Identify which cell holds the provided text, then report its (x, y) central coordinate. 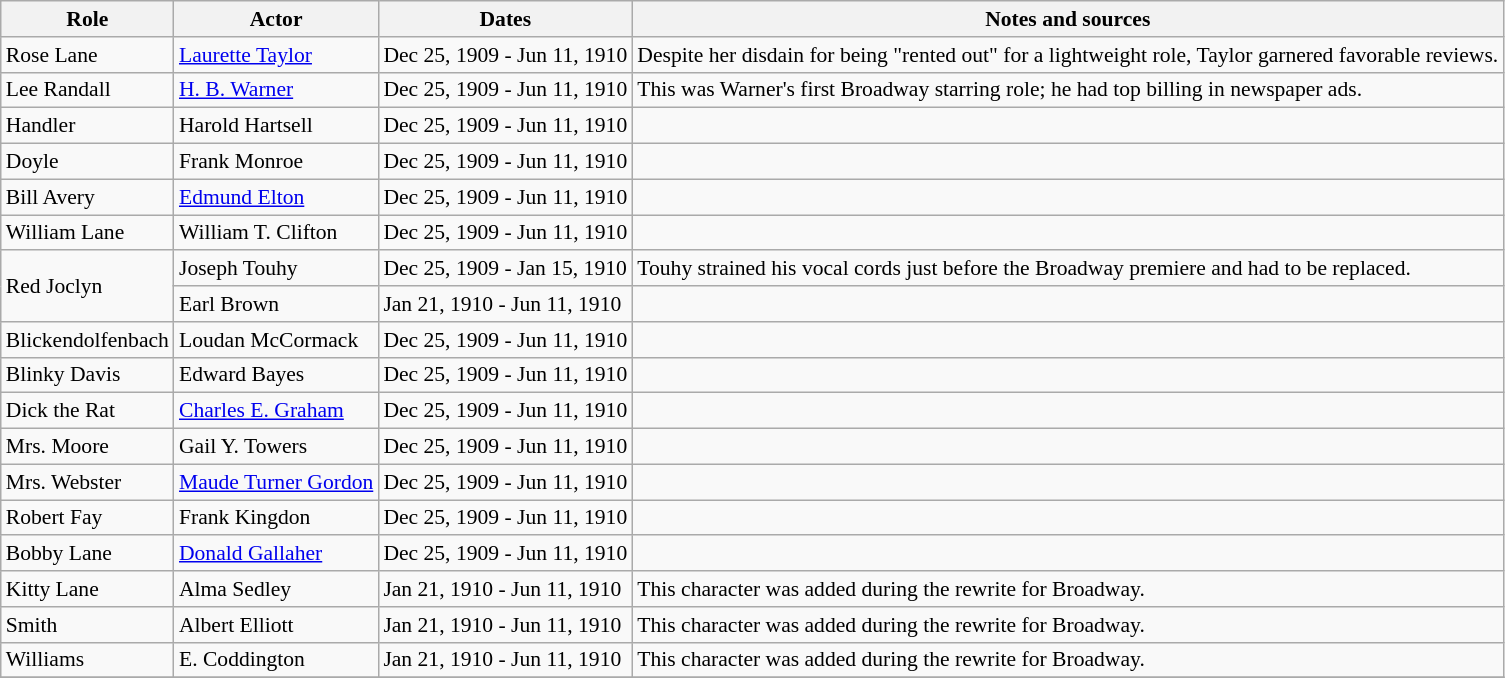
Notes and sources (1068, 19)
This was Warner's first Broadway starring role; he had top billing in newspaper ads. (1068, 90)
Charles E. Graham (276, 411)
Blickendolfenbach (88, 340)
Loudan McCormack (276, 340)
E. Coddington (276, 660)
Albert Elliott (276, 625)
Rose Lane (88, 55)
Frank Kingdon (276, 518)
Alma Sedley (276, 589)
William T. Clifton (276, 233)
Mrs. Webster (88, 482)
Williams (88, 660)
Harold Hartsell (276, 126)
William Lane (88, 233)
Dick the Rat (88, 411)
Despite her disdain for being "rented out" for a lightweight role, Taylor garnered favorable reviews. (1068, 55)
Bill Avery (88, 197)
Frank Monroe (276, 162)
Lee Randall (88, 90)
Touhy strained his vocal cords just before the Broadway premiere and had to be replaced. (1068, 269)
Blinky Davis (88, 375)
Handler (88, 126)
Robert Fay (88, 518)
Red Joclyn (88, 286)
Dec 25, 1909 - Jan 15, 1910 (505, 269)
Role (88, 19)
Edmund Elton (276, 197)
Laurette Taylor (276, 55)
Mrs. Moore (88, 447)
Donald Gallaher (276, 554)
Earl Brown (276, 304)
Dates (505, 19)
Actor (276, 19)
H. B. Warner (276, 90)
Edward Bayes (276, 375)
Smith (88, 625)
Gail Y. Towers (276, 447)
Maude Turner Gordon (276, 482)
Doyle (88, 162)
Kitty Lane (88, 589)
Joseph Touhy (276, 269)
Bobby Lane (88, 554)
